Determine the [X, Y] coordinate at the center of the cell enclosing the given text.  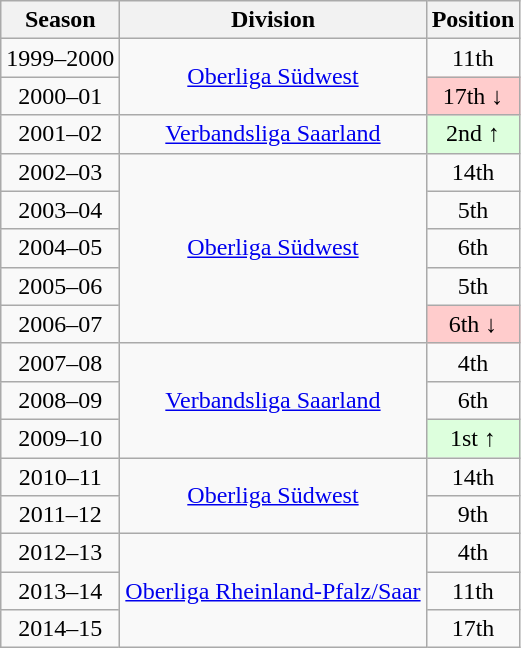
2007–08 [60, 362]
9th [473, 515]
2008–09 [60, 400]
6th ↓ [473, 324]
2004–05 [60, 248]
1999–2000 [60, 58]
Season [60, 20]
2012–13 [60, 553]
Division [273, 20]
1st ↑ [473, 438]
Oberliga Rheinland-Pfalz/Saar [273, 591]
2009–10 [60, 438]
2003–04 [60, 210]
2011–12 [60, 515]
17th ↓ [473, 96]
Position [473, 20]
2005–06 [60, 286]
17th [473, 629]
2013–14 [60, 591]
2nd ↑ [473, 134]
2014–15 [60, 629]
2002–03 [60, 172]
2000–01 [60, 96]
2001–02 [60, 134]
2010–11 [60, 477]
2006–07 [60, 324]
